Scan for the cell matching the given text and deliver its [X, Y] coordinate at center. 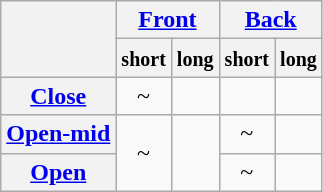
Back [270, 20]
Close [58, 96]
Front [168, 20]
Open-mid [58, 134]
Open [58, 172]
